For the text-containing cell, return its midpoint in [X, Y] coordinate format. 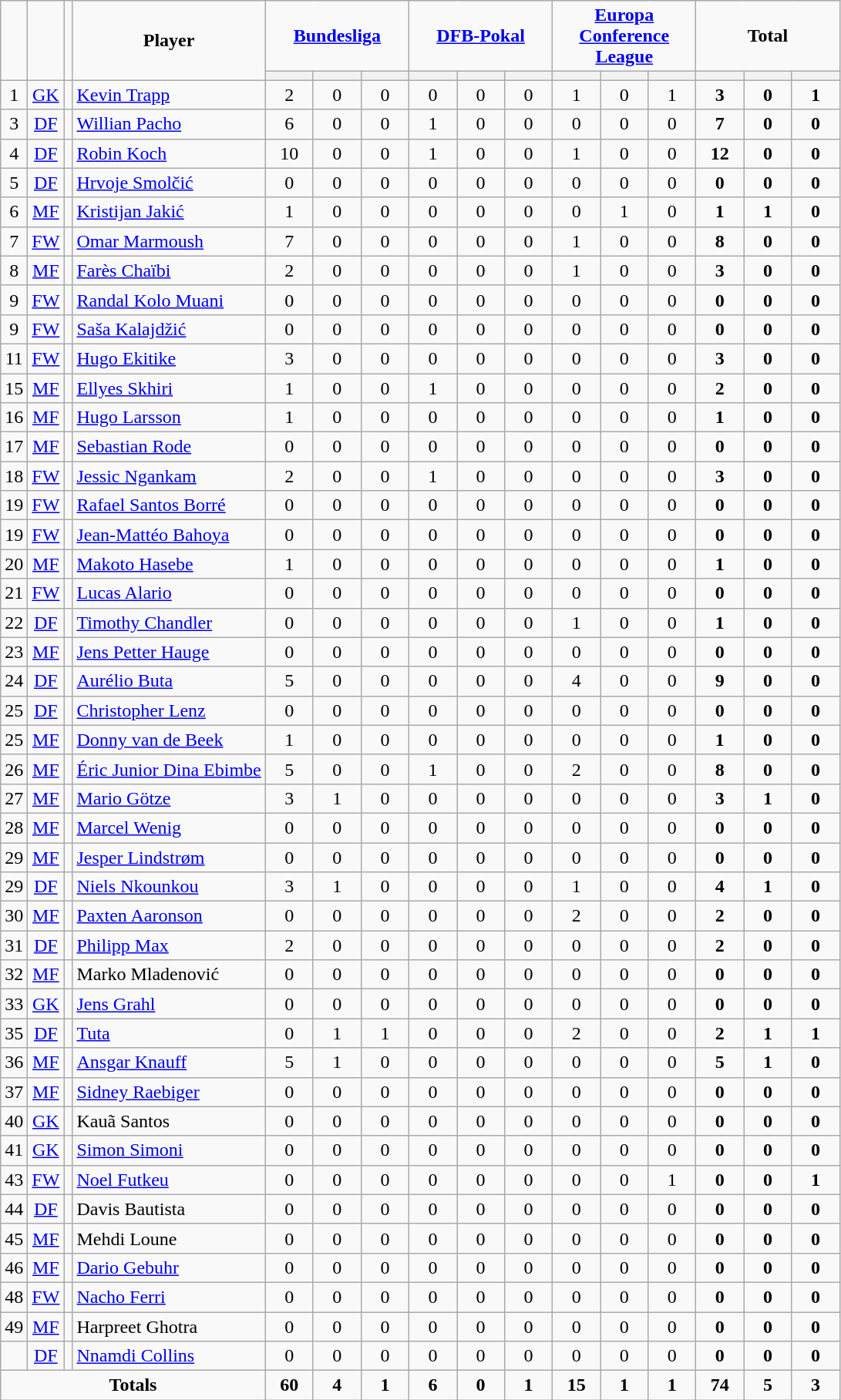
Randal Kolo Muani [169, 300]
32 [14, 975]
Marcel Wenig [169, 828]
Kevin Trapp [169, 95]
Éric Junior Dina Ebimbe [169, 769]
Robin Koch [169, 153]
DFB-Pokal [480, 36]
48 [14, 1297]
Christopher Lenz [169, 710]
Bundesliga [337, 36]
28 [14, 828]
60 [289, 1385]
Nacho Ferri [169, 1297]
Aurélio Buta [169, 681]
Mario Götze [169, 798]
43 [14, 1180]
46 [14, 1267]
Nnamdi Collins [169, 1356]
26 [14, 769]
33 [14, 1004]
Dario Gebuhr [169, 1267]
Simon Simoni [169, 1150]
Omar Marmoush [169, 241]
Player [169, 40]
Sebastian Rode [169, 447]
Makoto Hasebe [169, 564]
44 [14, 1209]
Sidney Raebiger [169, 1092]
Hrvoje Smolčić [169, 183]
12 [720, 153]
Jessic Ngankam [169, 476]
37 [14, 1092]
Saša Kalajdžić [169, 329]
Jens Grahl [169, 1004]
Donny van de Beek [169, 740]
20 [14, 564]
Timothy Chandler [169, 623]
23 [14, 652]
11 [14, 358]
Noel Futkeu [169, 1180]
45 [14, 1238]
Davis Bautista [169, 1209]
Philipp Max [169, 945]
49 [14, 1326]
Europa Conference League [624, 36]
Rafael Santos Borré [169, 505]
Farès Chaïbi [169, 270]
Marko Mladenović [169, 975]
21 [14, 593]
Jesper Lindstrøm [169, 858]
Jean-Mattéo Bahoya [169, 535]
41 [14, 1150]
35 [14, 1033]
Jens Petter Hauge [169, 652]
22 [14, 623]
Hugo Ekitike [169, 358]
74 [720, 1385]
27 [14, 798]
Paxten Aaronson [169, 916]
36 [14, 1063]
Mehdi Loune [169, 1238]
Total [768, 36]
Tuta [169, 1033]
Hugo Larsson [169, 418]
30 [14, 916]
Harpreet Ghotra [169, 1326]
10 [289, 153]
16 [14, 418]
24 [14, 681]
Totals [133, 1385]
Kauã Santos [169, 1121]
Ansgar Knauff [169, 1063]
40 [14, 1121]
Lucas Alario [169, 593]
Ellyes Skhiri [169, 388]
Kristijan Jakić [169, 212]
17 [14, 447]
31 [14, 945]
Niels Nkounkou [169, 887]
Willian Pacho [169, 124]
18 [14, 476]
